Extract the (x, y) coordinate from the center of the cell holding the provided text.  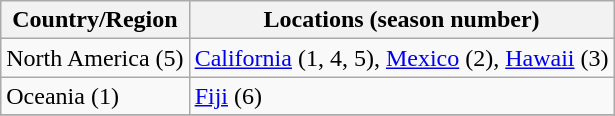
Oceania (1) (95, 96)
Fiji (6) (402, 96)
California (1, 4, 5), Mexico (2), Hawaii (3) (402, 58)
North America (5) (95, 58)
Locations (season number) (402, 20)
Country/Region (95, 20)
